Locate the cell with the specified text and output its [x, y] center coordinate. 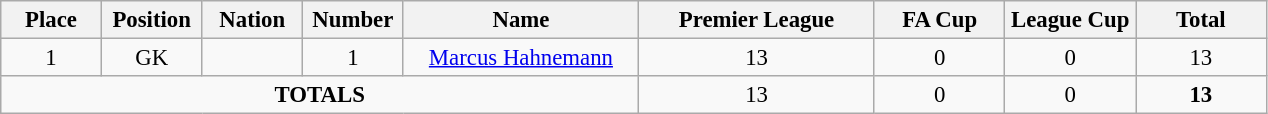
Number [354, 20]
FA Cup [940, 20]
GK [152, 58]
TOTALS [320, 95]
Position [152, 20]
Nation [252, 20]
Premier League [757, 20]
Name [521, 20]
Place [52, 20]
Marcus Hahnemann [521, 58]
League Cup [1070, 20]
Total [1202, 20]
